For the text-containing cell, return its midpoint in [X, Y] coordinate format. 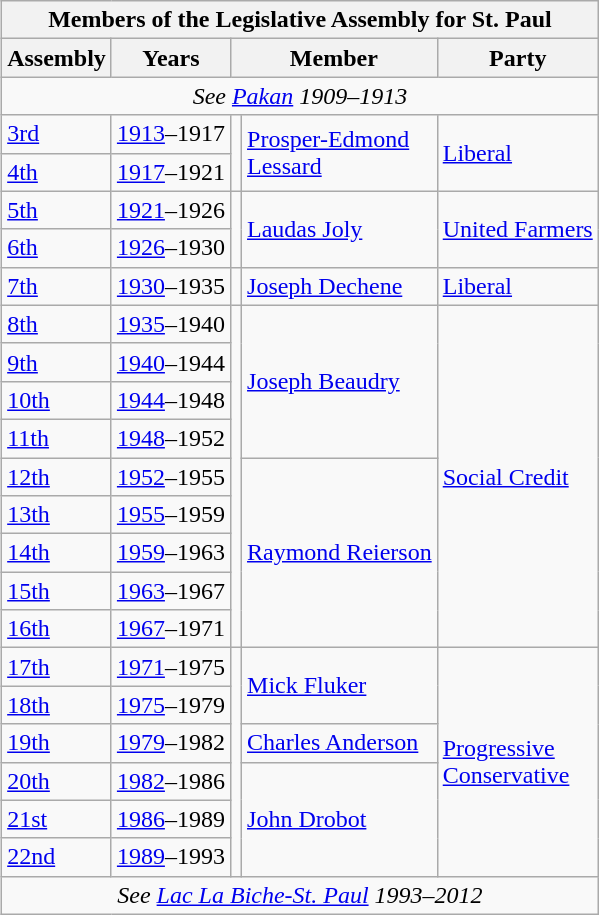
Years [170, 58]
10th [57, 400]
1975–1979 [170, 705]
22nd [57, 857]
12th [57, 477]
1913–1917 [170, 134]
6th [57, 248]
1971–1975 [170, 667]
1963–1967 [170, 591]
19th [57, 743]
1989–1993 [170, 857]
21st [57, 819]
Mick Fluker [340, 686]
5th [57, 210]
1986–1989 [170, 819]
7th [57, 286]
Charles Anderson [340, 743]
15th [57, 591]
Party [518, 58]
9th [57, 362]
1955–1959 [170, 515]
1926–1930 [170, 248]
1940–1944 [170, 362]
13th [57, 515]
Joseph Dechene [340, 286]
1935–1940 [170, 324]
Joseph Beaudry [340, 381]
14th [57, 553]
1982–1986 [170, 781]
1952–1955 [170, 477]
8th [57, 324]
16th [57, 629]
See Pakan 1909–1913 [300, 96]
4th [57, 172]
1917–1921 [170, 172]
Members of the Legislative Assembly for St. Paul [300, 20]
1959–1963 [170, 553]
17th [57, 667]
Member [334, 58]
1948–1952 [170, 438]
Laudas Joly [340, 229]
Social Credit [518, 476]
Prosper-EdmondLessard [340, 153]
1944–1948 [170, 400]
20th [57, 781]
3rd [57, 134]
ProgressiveConservative [518, 762]
Raymond Reierson [340, 553]
United Farmers [518, 229]
1979–1982 [170, 743]
Assembly [57, 58]
11th [57, 438]
1967–1971 [170, 629]
See Lac La Biche-St. Paul 1993–2012 [300, 895]
1921–1926 [170, 210]
John Drobot [340, 819]
1930–1935 [170, 286]
18th [57, 705]
